Detect which cell encompasses the target text, then output its [X, Y] center coordinate. 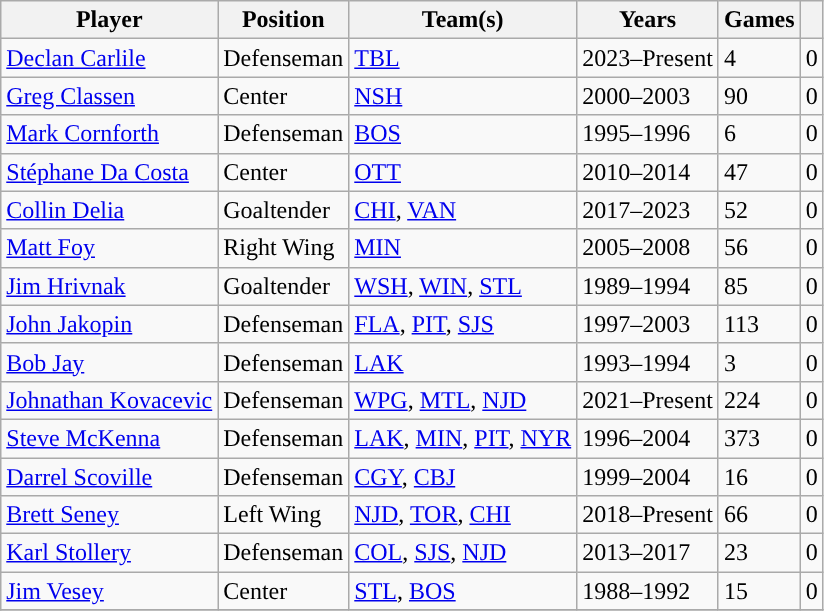
16 [759, 477]
Steve McKenna [110, 438]
2005–2008 [648, 248]
66 [759, 515]
WSH, WIN, STL [463, 286]
Stéphane Da Costa [110, 172]
Years [648, 20]
1996–2004 [648, 438]
Mark Cornforth [110, 134]
Karl Stollery [110, 553]
Collin Delia [110, 210]
BOS [463, 134]
NJD, TOR, CHI [463, 515]
MIN [463, 248]
John Jakopin [110, 324]
1997–2003 [648, 324]
2017–2023 [648, 210]
2013–2017 [648, 553]
2023–Present [648, 58]
Right Wing [284, 248]
Johnathan Kovacevic [110, 400]
23 [759, 553]
Brett Seney [110, 515]
2000–2003 [648, 96]
6 [759, 134]
2018–Present [648, 515]
NSH [463, 96]
15 [759, 591]
Greg Classen [110, 96]
CHI, VAN [463, 210]
1989–1994 [648, 286]
STL, BOS [463, 591]
Matt Foy [110, 248]
Bob Jay [110, 362]
Position [284, 20]
Jim Vesey [110, 591]
1995–1996 [648, 134]
FLA, PIT, SJS [463, 324]
224 [759, 400]
Jim Hrivnak [110, 286]
85 [759, 286]
52 [759, 210]
56 [759, 248]
LAK, MIN, PIT, NYR [463, 438]
LAK [463, 362]
373 [759, 438]
Declan Carlile [110, 58]
4 [759, 58]
TBL [463, 58]
Player [110, 20]
90 [759, 96]
COL, SJS, NJD [463, 553]
113 [759, 324]
1988–1992 [648, 591]
WPG, MTL, NJD [463, 400]
1999–2004 [648, 477]
47 [759, 172]
2010–2014 [648, 172]
OTT [463, 172]
3 [759, 362]
Team(s) [463, 20]
Games [759, 20]
Darrel Scoville [110, 477]
Left Wing [284, 515]
CGY, CBJ [463, 477]
1993–1994 [648, 362]
2021–Present [648, 400]
